Pinpoint the cell where the given text exists, returning its (X, Y) midpoint coordinate. 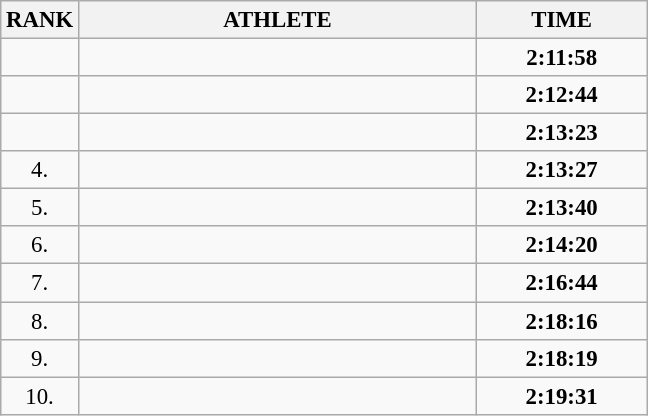
2:19:31 (562, 396)
2:14:20 (562, 245)
2:12:44 (562, 95)
10. (40, 396)
2:13:23 (562, 133)
5. (40, 208)
ATHLETE (277, 20)
6. (40, 245)
2:13:40 (562, 208)
2:13:27 (562, 170)
RANK (40, 20)
2:18:19 (562, 358)
TIME (562, 20)
2:11:58 (562, 58)
9. (40, 358)
8. (40, 321)
4. (40, 170)
7. (40, 283)
2:16:44 (562, 283)
2:18:16 (562, 321)
